Provide the [X, Y] coordinate of the cell's center where the given text is located.  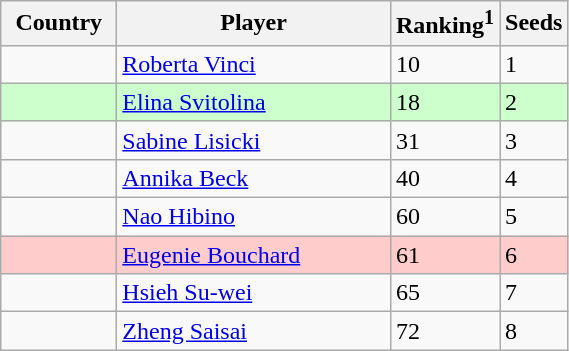
Roberta Vinci [254, 64]
8 [534, 331]
Elina Svitolina [254, 102]
3 [534, 140]
7 [534, 293]
10 [444, 64]
72 [444, 331]
Hsieh Su-wei [254, 293]
40 [444, 178]
4 [534, 178]
Annika Beck [254, 178]
Nao Hibino [254, 217]
6 [534, 255]
Seeds [534, 24]
18 [444, 102]
1 [534, 64]
Country [59, 24]
5 [534, 217]
Eugenie Bouchard [254, 255]
Zheng Saisai [254, 331]
Sabine Lisicki [254, 140]
60 [444, 217]
Ranking1 [444, 24]
61 [444, 255]
31 [444, 140]
65 [444, 293]
2 [534, 102]
Player [254, 24]
